Find where the given text appears and provide that cell's center as (x, y) coordinate. 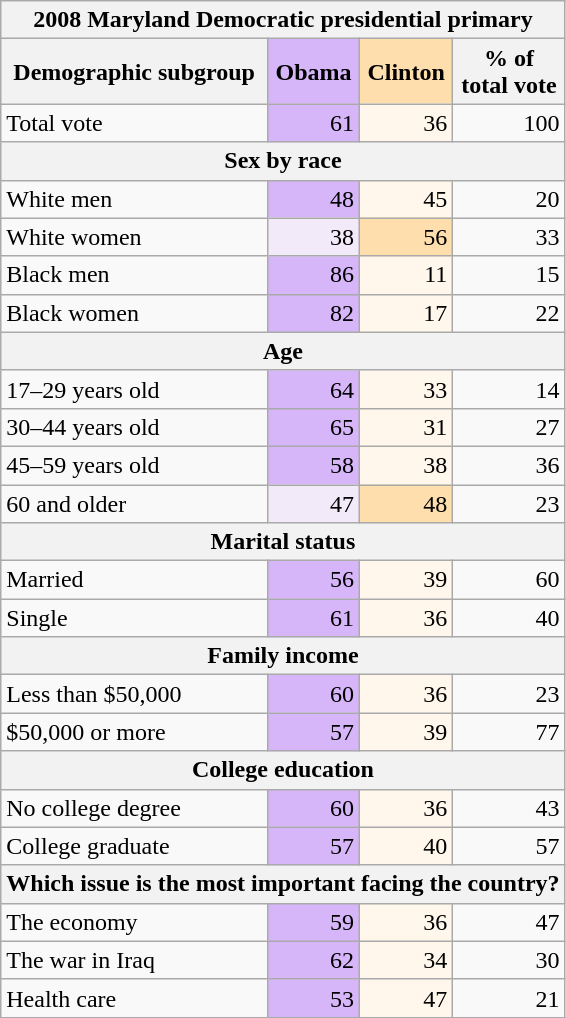
31 (406, 427)
Family income (283, 656)
Single (134, 618)
60 and older (134, 503)
43 (509, 808)
30–44 years old (134, 427)
College graduate (134, 846)
Less than $50,000 (134, 694)
20 (509, 199)
Obama (314, 72)
Which issue is the most important facing the country? (283, 884)
Demographic subgroup (134, 72)
17 (406, 313)
82 (314, 313)
17–29 years old (134, 389)
100 (509, 123)
59 (314, 922)
Sex by race (283, 161)
27 (509, 427)
58 (314, 465)
$50,000 or more (134, 732)
2008 Maryland Democratic presidential primary (283, 20)
45 (406, 199)
77 (509, 732)
Married (134, 580)
The war in Iraq (134, 960)
64 (314, 389)
86 (314, 275)
White women (134, 237)
College education (283, 770)
62 (314, 960)
White men (134, 199)
22 (509, 313)
11 (406, 275)
Marital status (283, 542)
Black women (134, 313)
% oftotal vote (509, 72)
21 (509, 998)
34 (406, 960)
45–59 years old (134, 465)
Age (283, 351)
30 (509, 960)
14 (509, 389)
Total vote (134, 123)
Black men (134, 275)
Health care (134, 998)
No college degree (134, 808)
The economy (134, 922)
53 (314, 998)
Clinton (406, 72)
15 (509, 275)
65 (314, 427)
